Provide the [x, y] coordinate of the cell's center where the given text is located.  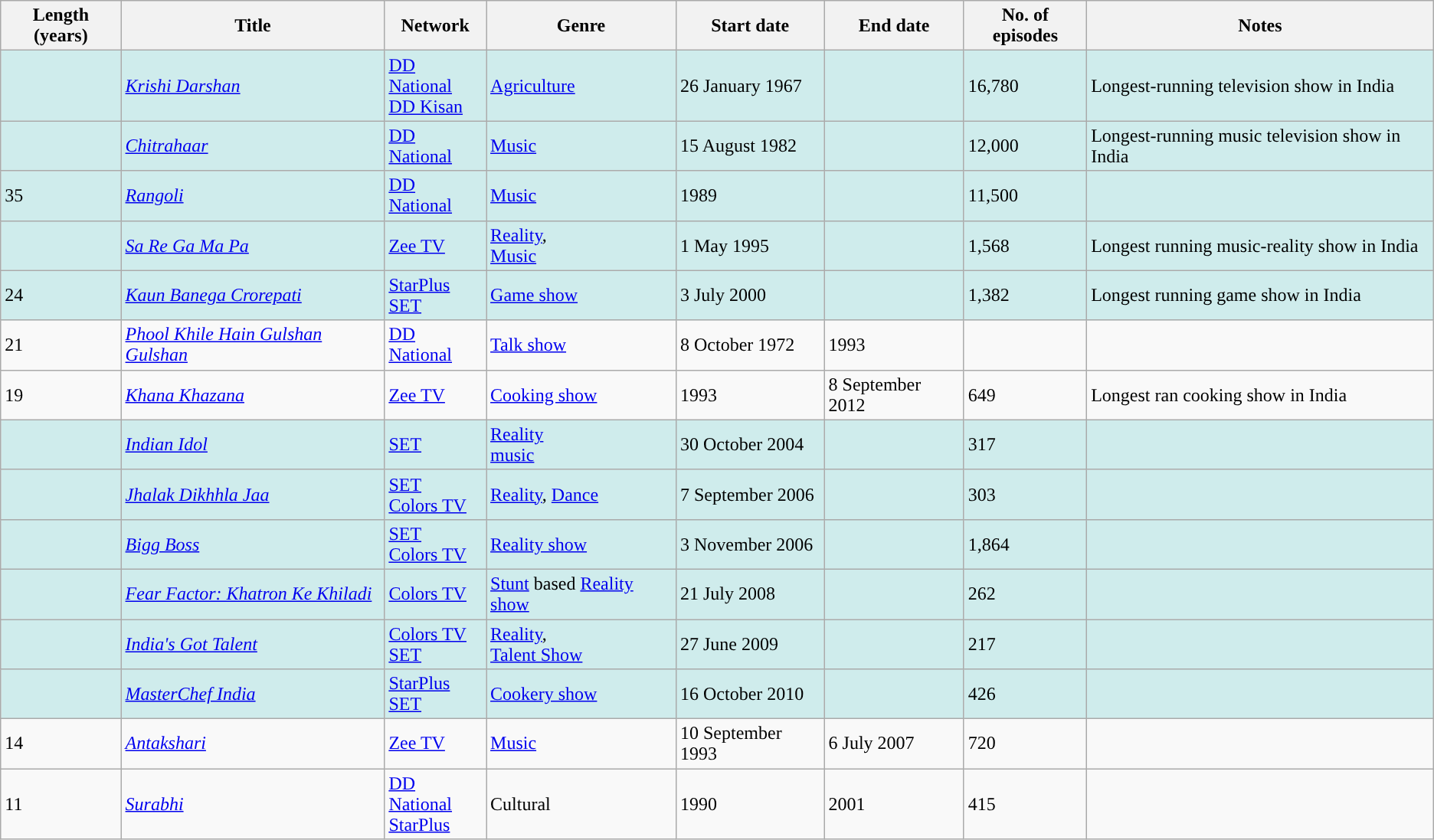
Reality show [581, 544]
Sa Re Ga Ma Pa [253, 245]
End date [894, 26]
14 [61, 744]
Surabhi [253, 804]
6 July 2007 [894, 744]
649 [1025, 395]
10 September 1993 [750, 744]
21 July 2008 [750, 594]
Indian Idol [253, 444]
720 [1025, 744]
Jhalak Dikhhla Jaa [253, 495]
1989 [750, 196]
26 January 1967 [750, 86]
415 [1025, 804]
Chitrahaar [253, 145]
Cultural [581, 804]
Khana Khazana [253, 395]
Start date [750, 26]
Genre [581, 26]
MasterChef India [253, 694]
1,568 [1025, 245]
8 September 2012 [894, 395]
27 June 2009 [750, 643]
35 [61, 196]
Colors TVSET [435, 643]
7 September 2006 [750, 495]
15 August 1982 [750, 145]
1 May 1995 [750, 245]
No. of episodes [1025, 26]
30 October 2004 [750, 444]
India's Got Talent [253, 643]
Longest running game show in India [1261, 296]
Antakshari [253, 744]
11 [61, 804]
Realitymusic [581, 444]
303 [1025, 495]
SET [435, 444]
Reality,Music [581, 245]
2001 [894, 804]
Krishi Darshan [253, 86]
Longest-running television show in India [1261, 86]
Network [435, 26]
DD NationalStarPlus [435, 804]
Reality, Dance [581, 495]
16 October 2010 [750, 694]
Talk show [581, 345]
Cooking show [581, 395]
Bigg Boss [253, 544]
217 [1025, 643]
Cookery show [581, 694]
Phool Khile Hain Gulshan Gulshan [253, 345]
Length (years) [61, 26]
262 [1025, 594]
Rangoli [253, 196]
3 November 2006 [750, 544]
Colors TV [435, 594]
8 October 1972 [750, 345]
1990 [750, 804]
19 [61, 395]
Notes [1261, 26]
426 [1025, 694]
24 [61, 296]
11,500 [1025, 196]
Title [253, 26]
Longest ran cooking show in India [1261, 395]
StarPlus SET [435, 694]
12,000 [1025, 145]
Kaun Banega Crorepati [253, 296]
Longest-running music television show in India [1261, 145]
Agriculture [581, 86]
Fear Factor: Khatron Ke Khiladi [253, 594]
StarPlusSET [435, 296]
Reality,Talent Show [581, 643]
21 [61, 345]
Game show [581, 296]
16,780 [1025, 86]
317 [1025, 444]
1,864 [1025, 544]
3 July 2000 [750, 296]
1,382 [1025, 296]
Stunt based Reality show [581, 594]
Longest running music-reality show in India [1261, 245]
DD NationalDD Kisan [435, 86]
